Output the (x, y) coordinate of the center of the cell containing the given text.  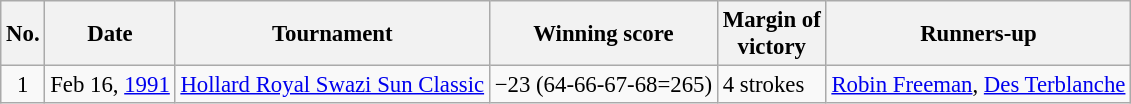
Date (110, 34)
−23 (64-66-67-68=265) (603, 85)
Robin Freeman, Des Terblanche (978, 85)
Feb 16, 1991 (110, 85)
Hollard Royal Swazi Sun Classic (332, 85)
4 strokes (772, 85)
Tournament (332, 34)
1 (23, 85)
Margin ofvictory (772, 34)
Winning score (603, 34)
No. (23, 34)
Runners-up (978, 34)
